Find where the given text appears and provide that cell's center as (x, y) coordinate. 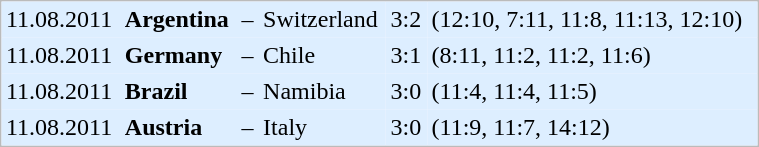
Germany (178, 56)
(11:9, 11:7, 14:12) (592, 128)
(12:10, 7:11, 11:8, 11:13, 12:10) (592, 20)
Italy (323, 128)
Namibia (323, 92)
Brazil (178, 92)
(8:11, 11:2, 11:2, 11:6) (592, 56)
Austria (178, 128)
Chile (323, 56)
3:2 (406, 20)
Switzerland (323, 20)
(11:4, 11:4, 11:5) (592, 92)
Argentina (178, 20)
3:1 (406, 56)
